From the cell containing the given text, extract its center point as [x, y] coordinate. 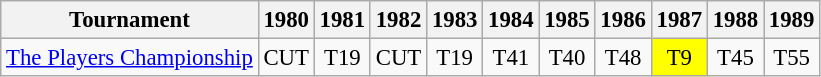
1987 [679, 20]
1980 [286, 20]
T40 [567, 58]
1986 [623, 20]
1984 [511, 20]
Tournament [130, 20]
1983 [455, 20]
T45 [735, 58]
1981 [342, 20]
1989 [792, 20]
The Players Championship [130, 58]
1988 [735, 20]
1982 [398, 20]
T9 [679, 58]
T48 [623, 58]
T41 [511, 58]
T55 [792, 58]
1985 [567, 20]
